Output the (x, y) coordinate of the center of the cell containing the given text.  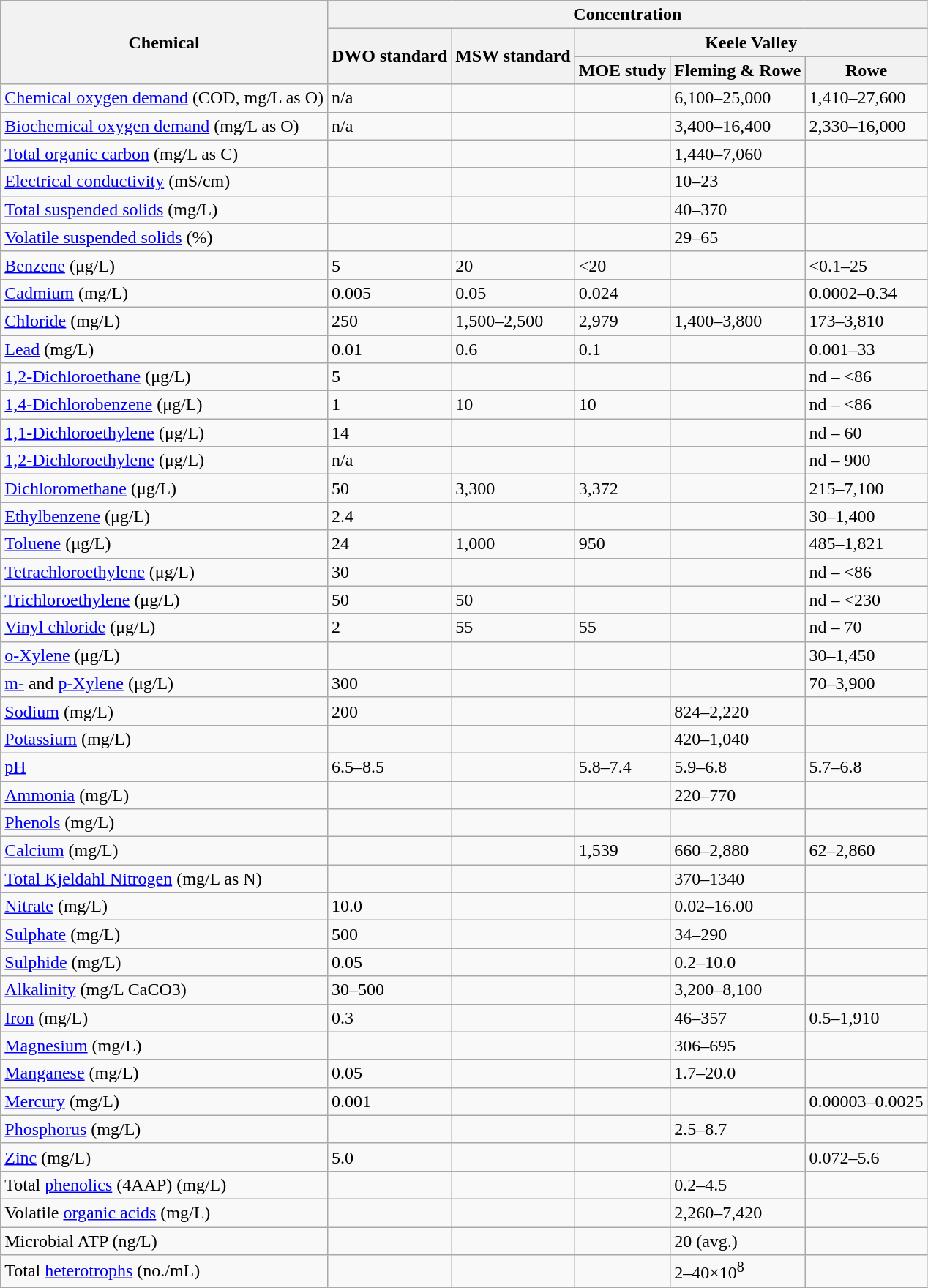
1,1-Dichloroethylene (μg/L) (164, 433)
220–770 (738, 794)
pH (164, 767)
Benzene (μg/L) (164, 265)
34–290 (738, 934)
3,372 (622, 488)
Chemical oxygen demand (COD, mg/L as O) (164, 98)
950 (622, 544)
0.01 (389, 349)
5.7–6.8 (867, 767)
Total suspended solids (mg/L) (164, 209)
Keele Valley (751, 42)
2,260–7,420 (738, 1213)
0.024 (622, 293)
Mercury (mg/L) (164, 1101)
Chloride (mg/L) (164, 321)
<0.1–25 (867, 265)
3,200–8,100 (738, 990)
Sodium (mg/L) (164, 711)
306–695 (738, 1046)
2.5–8.7 (738, 1129)
29–65 (738, 237)
Potassium (mg/L) (164, 739)
0.072–5.6 (867, 1157)
40–370 (738, 209)
Vinyl chloride (μg/L) (164, 628)
Sulphate (mg/L) (164, 934)
0.1 (622, 349)
3,400–16,400 (738, 126)
nd – <230 (867, 600)
660–2,880 (738, 851)
Concentration (627, 15)
Zinc (mg/L) (164, 1157)
o-Xylene (μg/L) (164, 655)
30 (389, 572)
Dichloromethane (μg/L) (164, 488)
6.5–8.5 (389, 767)
30–1,450 (867, 655)
1,410–27,600 (867, 98)
5.9–6.8 (738, 767)
173–3,810 (867, 321)
14 (389, 433)
m- and p-Xylene (μg/L) (164, 683)
62–2,860 (867, 851)
1,500–2,500 (514, 321)
2,330–16,000 (867, 126)
2 (389, 628)
MOE study (622, 70)
6,100–25,000 (738, 98)
1,000 (514, 544)
<20 (622, 265)
Phenols (mg/L) (164, 823)
1.7–20.0 (738, 1073)
0.00003–0.0025 (867, 1101)
Total organic carbon (mg/L as C) (164, 154)
30–500 (389, 990)
0.2–4.5 (738, 1185)
Lead (mg/L) (164, 349)
0.6 (514, 349)
30–1,400 (867, 516)
420–1,040 (738, 739)
500 (389, 934)
Fleming & Rowe (738, 70)
Iron (mg/L) (164, 1018)
Magnesium (mg/L) (164, 1046)
70–3,900 (867, 683)
824–2,220 (738, 711)
Rowe (867, 70)
5.8–7.4 (622, 767)
Total Kjeldahl Nitrogen (mg/L as N) (164, 879)
1 (389, 405)
Phosphorus (mg/L) (164, 1129)
0.5–1,910 (867, 1018)
1,400–3,800 (738, 321)
0.001–33 (867, 349)
MSW standard (514, 56)
10–23 (738, 182)
200 (389, 711)
DWO standard (389, 56)
24 (389, 544)
46–357 (738, 1018)
nd – 60 (867, 433)
20 (514, 265)
2–40×108 (738, 1271)
Total phenolics (4AAP) (mg/L) (164, 1185)
1,539 (622, 851)
215–7,100 (867, 488)
Biochemical oxygen demand (mg/L as O) (164, 126)
2.4 (389, 516)
1,4-Dichlorobenzene (μg/L) (164, 405)
Sulphide (mg/L) (164, 962)
3,300 (514, 488)
Volatile organic acids (mg/L) (164, 1213)
0.2–10.0 (738, 962)
Cadmium (mg/L) (164, 293)
1,2-Dichloroethylene (μg/L) (164, 461)
Calcium (mg/L) (164, 851)
10.0 (389, 907)
20 (avg.) (738, 1241)
370–1340 (738, 879)
nd – 900 (867, 461)
1,440–7,060 (738, 154)
Chemical (164, 42)
Electrical conductivity (mS/cm) (164, 182)
Volatile suspended solids (%) (164, 237)
250 (389, 321)
2,979 (622, 321)
300 (389, 683)
1,2-Dichloroethane (μg/L) (164, 377)
0.0002–0.34 (867, 293)
0.3 (389, 1018)
Manganese (mg/L) (164, 1073)
485–1,821 (867, 544)
0.001 (389, 1101)
0.005 (389, 293)
Trichloroethylene (μg/L) (164, 600)
Ethylbenzene (μg/L) (164, 516)
Tetrachloroethylene (μg/L) (164, 572)
0.02–16.00 (738, 907)
Nitrate (mg/L) (164, 907)
Toluene (μg/L) (164, 544)
nd – 70 (867, 628)
Ammonia (mg/L) (164, 794)
5.0 (389, 1157)
Alkalinity (mg/L CaCO3) (164, 990)
Microbial ATP (ng/L) (164, 1241)
Total heterotrophs (no./mL) (164, 1271)
